For the text-containing cell, return its midpoint in (X, Y) coordinate format. 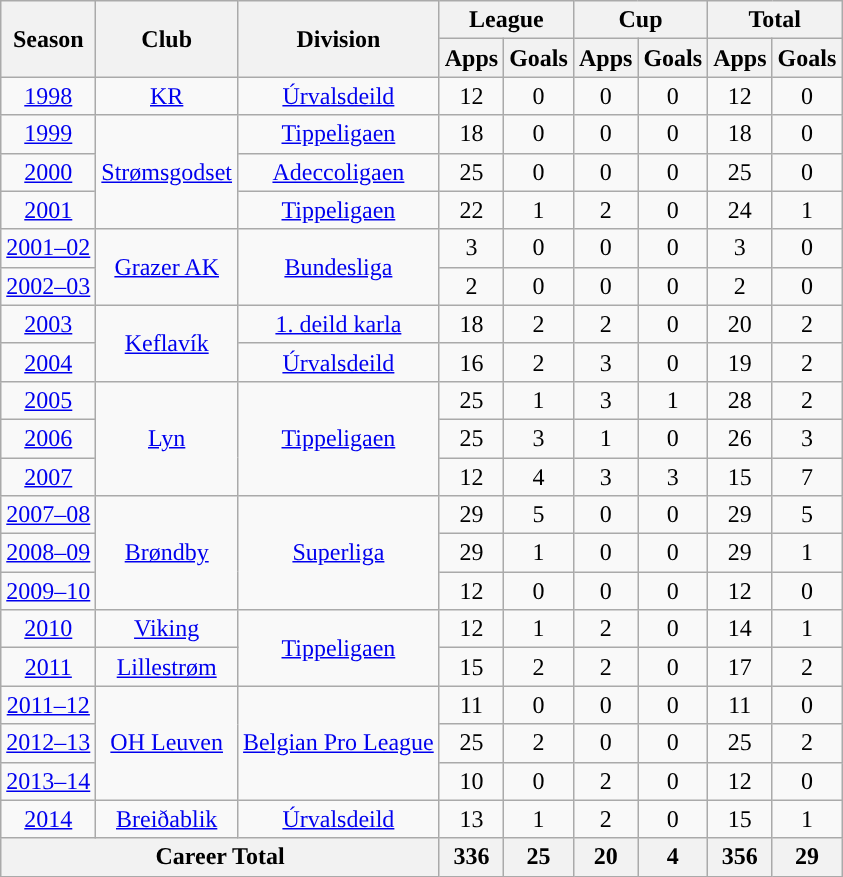
Grazer AK (167, 267)
2010 (48, 629)
2006 (48, 438)
Division (339, 39)
Viking (167, 629)
24 (740, 210)
League (506, 20)
Adeccoligaen (339, 172)
2000 (48, 172)
22 (471, 210)
2014 (48, 819)
1998 (48, 96)
2002–03 (48, 286)
2003 (48, 324)
336 (471, 857)
2011 (48, 667)
Club (167, 39)
10 (471, 781)
7 (807, 477)
2013–14 (48, 781)
Breiðablik (167, 819)
356 (740, 857)
19 (740, 362)
Lyn (167, 438)
Total (775, 20)
2009–10 (48, 591)
2001 (48, 210)
14 (740, 629)
17 (740, 667)
Career Total (220, 857)
Keflavík (167, 343)
Strømsgodset (167, 172)
1. deild karla (339, 324)
Superliga (339, 553)
2011–12 (48, 705)
Bundesliga (339, 267)
2008–09 (48, 553)
2007 (48, 477)
2001–02 (48, 248)
KR (167, 96)
Brøndby (167, 553)
Season (48, 39)
2012–13 (48, 743)
13 (471, 819)
28 (740, 400)
2007–08 (48, 515)
Belgian Pro League (339, 743)
16 (471, 362)
26 (740, 438)
2004 (48, 362)
1999 (48, 134)
2005 (48, 400)
OH Leuven (167, 743)
Cup (640, 20)
Lillestrøm (167, 667)
